Identify which cell holds the provided text, then report its (x, y) central coordinate. 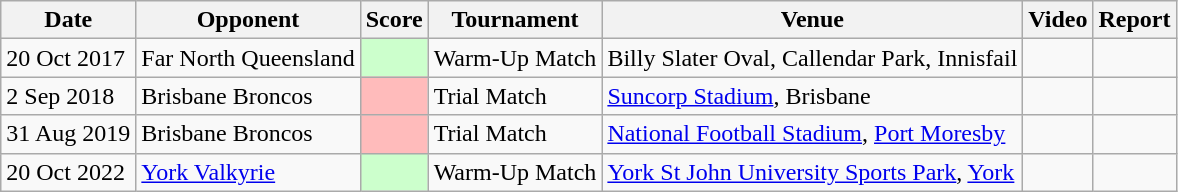
Suncorp Stadium, Brisbane (812, 96)
Report (1134, 20)
Date (68, 20)
National Football Stadium, Port Moresby (812, 134)
Tournament (515, 20)
Video (1058, 20)
20 Oct 2022 (68, 172)
Score (394, 20)
York Valkyrie (248, 172)
Venue (812, 20)
2 Sep 2018 (68, 96)
Billy Slater Oval, Callendar Park, Innisfail (812, 58)
York St John University Sports Park, York (812, 172)
31 Aug 2019 (68, 134)
20 Oct 2017 (68, 58)
Far North Queensland (248, 58)
Opponent (248, 20)
